For the text-containing cell, return its midpoint in [X, Y] coordinate format. 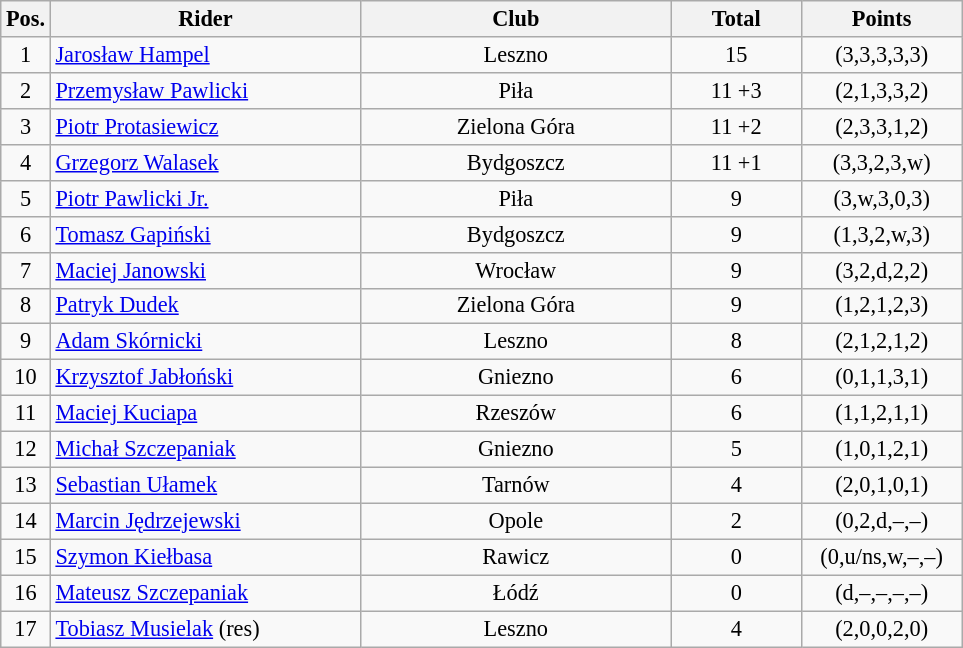
Łódź [516, 593]
(1,3,2,w,3) [881, 234]
Szymon Kiełbasa [205, 557]
(0,1,1,3,1) [881, 378]
Przemysław Pawlicki [205, 90]
Pos. [26, 19]
Wrocław [516, 270]
Rawicz [516, 557]
Jarosław Hampel [205, 55]
Piotr Pawlicki Jr. [205, 198]
(0,u/ns,w,–,–) [881, 557]
Grzegorz Walasek [205, 162]
1 [26, 55]
(1,0,1,2,1) [881, 450]
Patryk Dudek [205, 306]
Sebastian Ułamek [205, 485]
11 [26, 414]
Adam Skórnicki [205, 342]
Rzeszów [516, 414]
Tobiasz Musielak (res) [205, 629]
Rider [205, 19]
(d,–,–,–,–) [881, 593]
(0,2,d,–,–) [881, 521]
(1,1,2,1,1) [881, 414]
(2,1,3,3,2) [881, 90]
(1,2,1,2,3) [881, 306]
(2,1,2,1,2) [881, 342]
11 +1 [736, 162]
Total [736, 19]
Tarnów [516, 485]
14 [26, 521]
Michał Szczepaniak [205, 450]
(2,0,1,0,1) [881, 485]
10 [26, 378]
11 +2 [736, 126]
Maciej Janowski [205, 270]
Maciej Kuciapa [205, 414]
11 +3 [736, 90]
(3,3,3,3,3) [881, 55]
3 [26, 126]
Krzysztof Jabłoński [205, 378]
13 [26, 485]
16 [26, 593]
(2,3,3,1,2) [881, 126]
Marcin Jędrzejewski [205, 521]
Tomasz Gapiński [205, 234]
(3,2,d,2,2) [881, 270]
(3,w,3,0,3) [881, 198]
12 [26, 450]
Opole [516, 521]
Piotr Protasiewicz [205, 126]
17 [26, 629]
Points [881, 19]
Mateusz Szczepaniak [205, 593]
(2,0,0,2,0) [881, 629]
(3,3,2,3,w) [881, 162]
7 [26, 270]
Club [516, 19]
